Output the (x, y) coordinate of the center of the cell containing the given text.  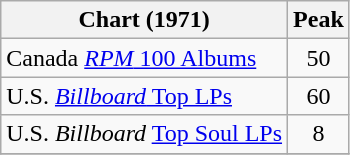
Chart (1971) (144, 20)
60 (319, 96)
U.S. Billboard Top Soul LPs (144, 134)
8 (319, 134)
50 (319, 58)
Canada RPM 100 Albums (144, 58)
U.S. Billboard Top LPs (144, 96)
Peak (319, 20)
